Find where the given text appears and provide that cell's center as (X, Y) coordinate. 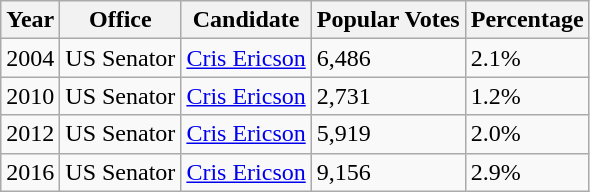
Candidate (246, 20)
2010 (30, 96)
2.0% (527, 134)
6,486 (388, 58)
2004 (30, 58)
2,731 (388, 96)
2.1% (527, 58)
9,156 (388, 172)
Popular Votes (388, 20)
2.9% (527, 172)
2016 (30, 172)
5,919 (388, 134)
Percentage (527, 20)
1.2% (527, 96)
Year (30, 20)
2012 (30, 134)
Office (120, 20)
